Provide the (X, Y) coordinate of the cell's center where the given text is located.  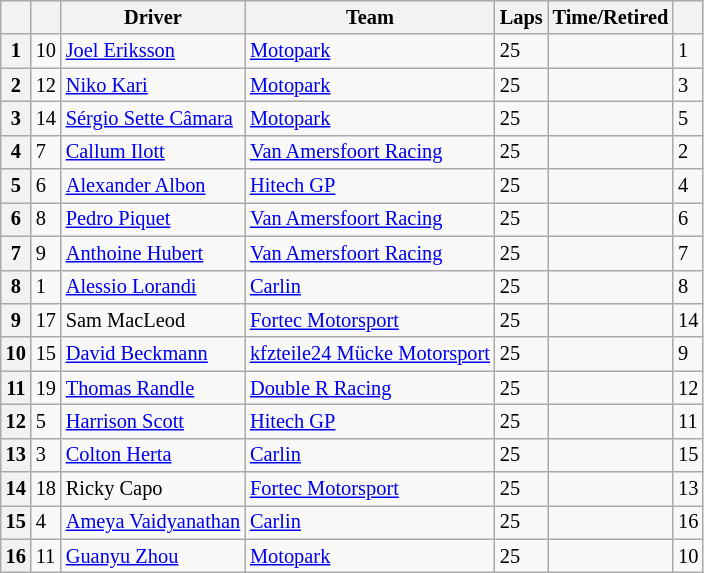
Double R Racing (370, 388)
Pedro Piquet (153, 219)
Colton Herta (153, 455)
Harrison Scott (153, 421)
Sam MacLeod (153, 320)
Ameya Vaidyanathan (153, 522)
Time/Retired (611, 17)
Anthoine Hubert (153, 253)
Laps (522, 17)
Joel Eriksson (153, 51)
Sérgio Sette Câmara (153, 118)
Alexander Albon (153, 186)
17 (46, 320)
Ricky Capo (153, 489)
Niko Kari (153, 85)
Driver (153, 17)
Alessio Lorandi (153, 287)
Team (370, 17)
Thomas Randle (153, 388)
Guanyu Zhou (153, 556)
Callum Ilott (153, 152)
David Beckmann (153, 354)
kfzteile24 Mücke Motorsport (370, 354)
18 (46, 489)
19 (46, 388)
